Capture the cell that displays the provided text and extract its [X, Y] central coordinate. 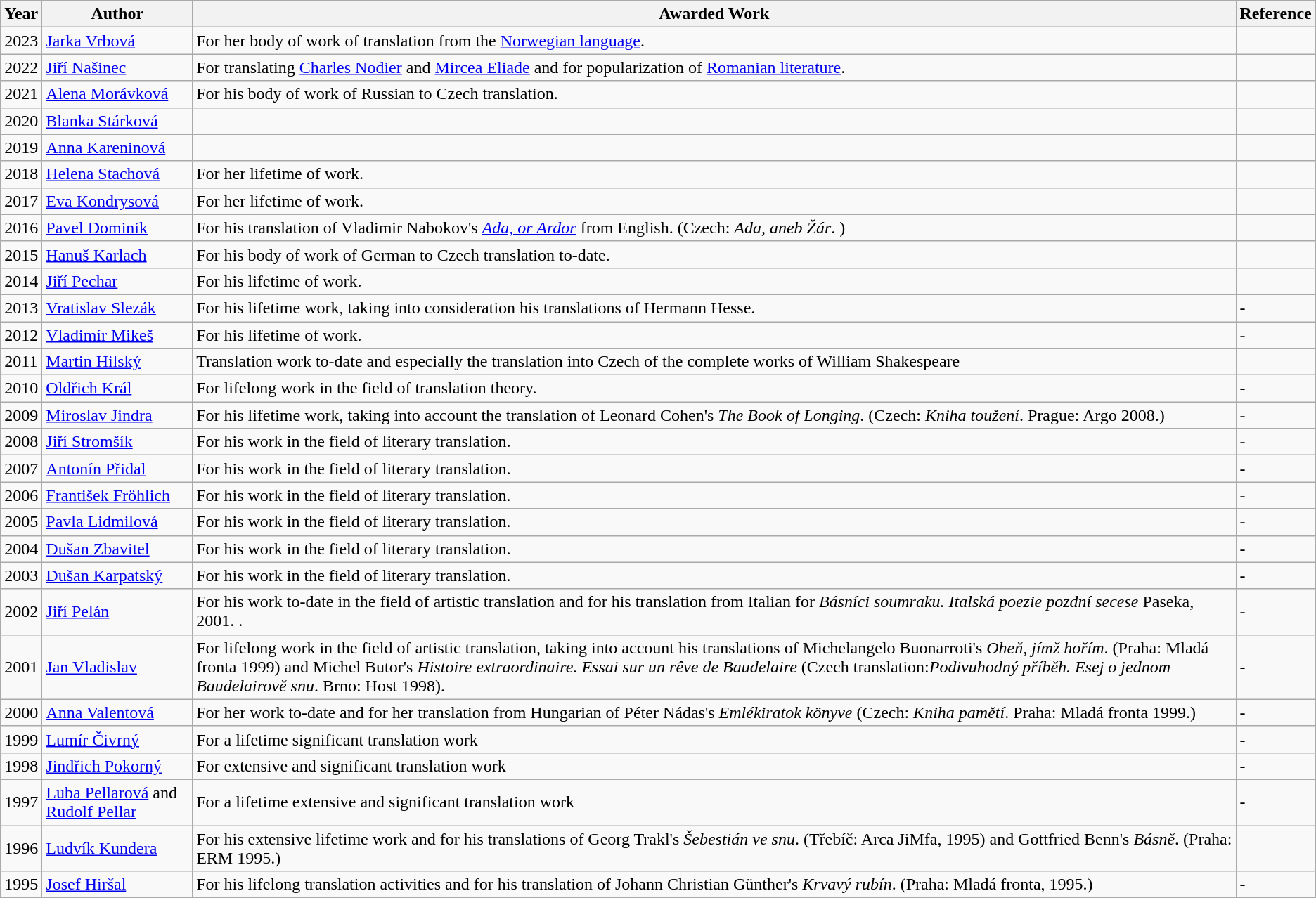
Lumír Čivrný [117, 739]
2012 [21, 335]
Jarka Vrbová [117, 41]
Jiří Pechar [117, 281]
2008 [21, 442]
For extensive and significant translation work [714, 766]
2018 [21, 174]
Jiří Našinec [117, 67]
Jan Vladislav [117, 667]
Antonín Přidal [117, 469]
2003 [21, 575]
1999 [21, 739]
Anna Valentová [117, 712]
Reference [1275, 14]
Alena Morávková [117, 94]
Translation work to-date and especially the translation into Czech of the complete works of William Shakespeare [714, 362]
Pavla Lidmilová [117, 522]
2010 [21, 389]
Oldřich Král [117, 389]
Blanka Stárková [117, 121]
1998 [21, 766]
For her work to-date and for her translation from Hungarian of Péter Nádas's Emlékiratok könyve (Czech: Kniha pamětí. Praha: Mladá fronta 1999.) [714, 712]
2013 [21, 308]
Year [21, 14]
2004 [21, 549]
Anna Kareninová [117, 148]
Jiří Pelán [117, 611]
2022 [21, 67]
For a lifetime significant translation work [714, 739]
2006 [21, 495]
For his body of work of Russian to Czech translation. [714, 94]
For a lifetime extensive and significant translation work [714, 802]
Miroslav Jindra [117, 415]
Awarded Work [714, 14]
For his translation of Vladimir Nabokov's Ada, or Ardor from English. (Czech: Ada, aneb Žár. ) [714, 228]
For translating Charles Nodier and Mircea Eliade and for popularization of Romanian literature. [714, 67]
2001 [21, 667]
Pavel Dominik [117, 228]
2005 [21, 522]
Vratislav Slezák [117, 308]
Martin Hilský [117, 362]
2016 [21, 228]
Eva Kondrysová [117, 201]
2020 [21, 121]
2021 [21, 94]
2015 [21, 254]
2014 [21, 281]
For his body of work of German to Czech translation to-date. [714, 254]
2000 [21, 712]
Dušan Karpatský [117, 575]
Hanuš Karlach [117, 254]
For lifelong work in the field of translation theory. [714, 389]
2017 [21, 201]
For his lifetime work, taking into account the translation of Leonard Cohen's The Book of Longing. (Czech: Kniha toužení. Prague: Argo 2008.) [714, 415]
2023 [21, 41]
Jiří Stromšík [117, 442]
For his lifetime work, taking into consideration his translations of Hermann Hesse. [714, 308]
Author [117, 14]
1997 [21, 802]
1996 [21, 847]
2007 [21, 469]
Josef Hiršal [117, 885]
For her body of work of translation from the Norwegian language. [714, 41]
Luba Pellarová and Rudolf Pellar [117, 802]
For his lifelong translation activities and for his translation of Johann Christian Günther's Krvavý rubín. (Praha: Mladá fronta, 1995.) [714, 885]
Jindřich Pokorný [117, 766]
Ludvík Kundera [117, 847]
2019 [21, 148]
František Fröhlich [117, 495]
2002 [21, 611]
Helena Stachová [117, 174]
2011 [21, 362]
Dušan Zbavitel [117, 549]
1995 [21, 885]
2009 [21, 415]
Vladimír Mikeš [117, 335]
